Scan for the cell matching the given text and deliver its [x, y] coordinate at center. 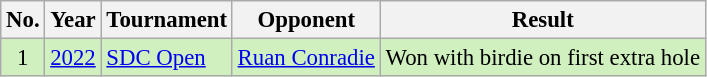
2022 [73, 58]
Year [73, 20]
Won with birdie on first extra hole [542, 58]
Result [542, 20]
No. [23, 20]
Tournament [166, 20]
1 [23, 58]
Ruan Conradie [306, 58]
SDC Open [166, 58]
Opponent [306, 20]
